Find where the given text appears and provide that cell's center as (x, y) coordinate. 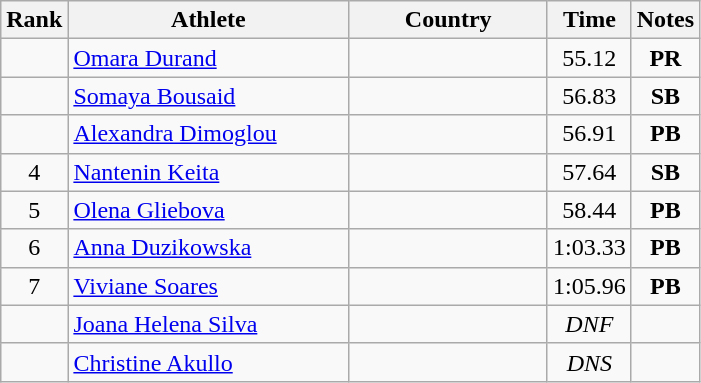
56.83 (589, 96)
Omara Durand (208, 58)
Somaya Bousaid (208, 96)
DNS (589, 362)
PR (665, 58)
1:05.96 (589, 286)
DNF (589, 324)
56.91 (589, 134)
Nantenin Keita (208, 172)
Country (448, 20)
58.44 (589, 210)
Athlete (208, 20)
Rank (34, 20)
55.12 (589, 58)
1:03.33 (589, 248)
7 (34, 286)
Alexandra Dimoglou (208, 134)
Viviane Soares (208, 286)
57.64 (589, 172)
6 (34, 248)
Joana Helena Silva (208, 324)
Olena Gliebova (208, 210)
Anna Duzikowska (208, 248)
5 (34, 210)
4 (34, 172)
Christine Akullo (208, 362)
Notes (665, 20)
Time (589, 20)
